For the text-containing cell, return its midpoint in (x, y) coordinate format. 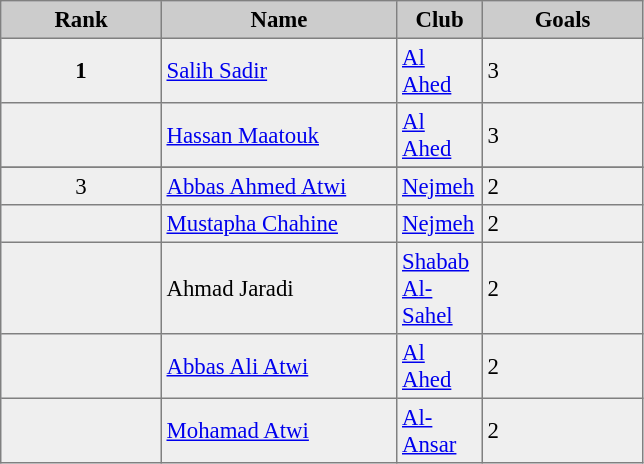
Rank (81, 20)
Salih Sadir (279, 70)
Mohamad Atwi (279, 430)
Name (279, 20)
Abbas Ahmed Atwi (279, 186)
1 (81, 70)
Abbas Ali Atwi (279, 366)
Ahmad Jaradi (279, 288)
Al-Ansar (440, 430)
Shabab Al-Sahel (440, 288)
Goals (562, 20)
Club (440, 20)
Mustapha Chahine (279, 224)
Hassan Maatouk (279, 135)
